Search for the cell housing the specified text and yield its (x, y) center coordinate. 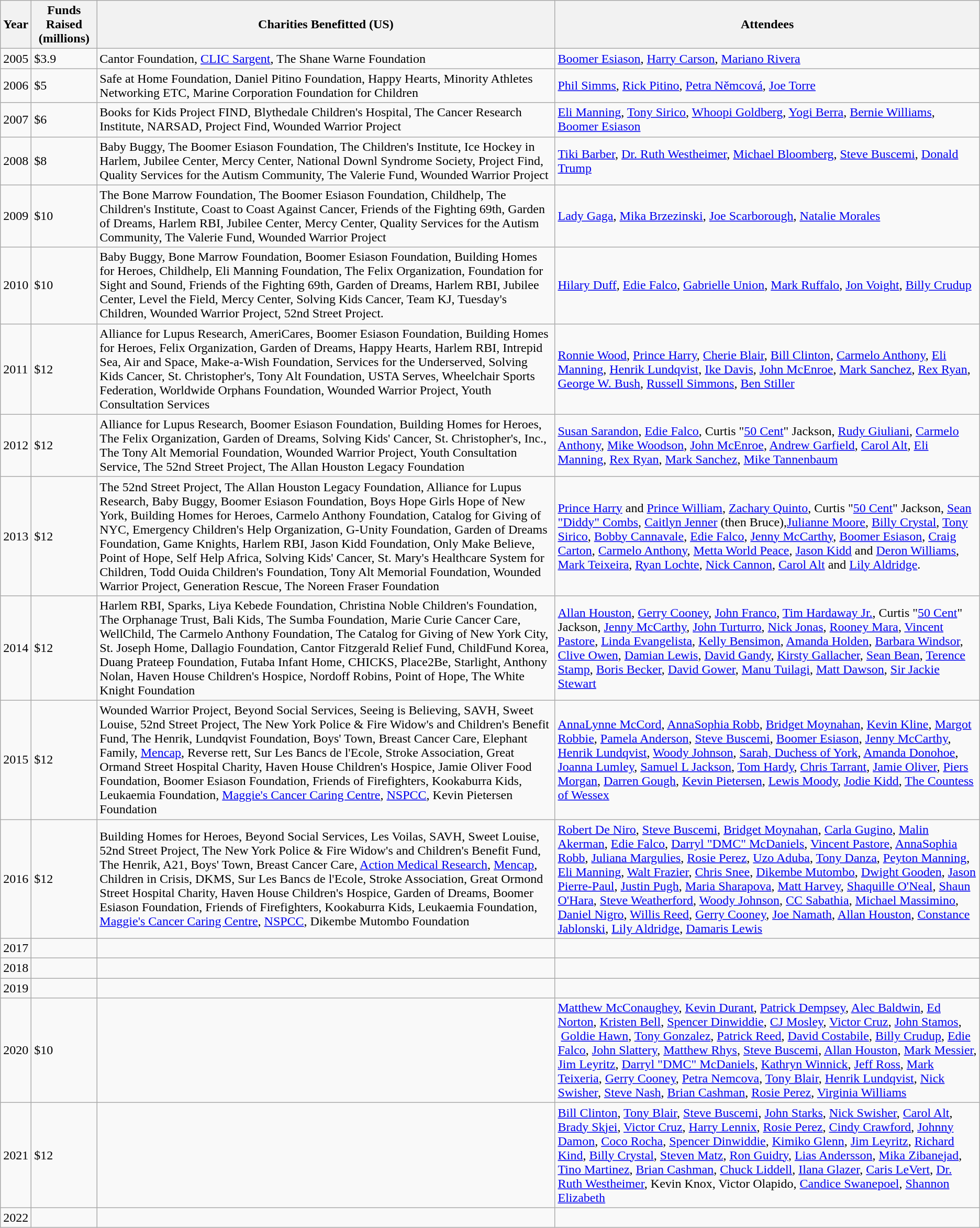
2019 (16, 988)
2012 (16, 445)
2016 (16, 879)
2007 (16, 119)
$3.9 (64, 59)
$5 (64, 86)
2009 (16, 216)
$6 (64, 119)
2013 (16, 536)
Phil Simms, Rick Pitino, Petra Němcová, Joe Torre (767, 86)
2005 (16, 59)
Charities Benefitted (US) (326, 25)
Hilary Duff, Edie Falco, Gabrielle Union, Mark Ruffalo, Jon Voight, Billy Crudup (767, 285)
Boomer Esiason, Harry Carson, Mariano Rivera (767, 59)
2017 (16, 948)
2010 (16, 285)
Lady Gaga, Mika Brzezinski, Joe Scarborough, Natalie Morales (767, 216)
2022 (16, 1218)
Eli Manning, Tony Sirico, Whoopi Goldberg, Yogi Berra, Bernie Williams, Boomer Esiason (767, 119)
Books for Kids Project FIND, Blythedale Children's Hospital, The Cancer Research Institute, NARSAD, Project Find, Wounded Warrior Project (326, 119)
2008 (16, 161)
2014 (16, 648)
Attendees (767, 25)
Cantor Foundation, CLIC Sargent, The Shane Warne Foundation (326, 59)
2021 (16, 1155)
Tiki Barber, Dr. Ruth Westheimer, Michael Bloomberg, Steve Buscemi, Donald Trump (767, 161)
2011 (16, 369)
Funds Raised (millions) (64, 25)
$8 (64, 161)
2020 (16, 1050)
2006 (16, 86)
2015 (16, 759)
Safe at Home Foundation, Daniel Pitino Foundation, Happy Hearts, Minority Athletes Networking ETC, Marine Corporation Foundation for Children (326, 86)
Year (16, 25)
2018 (16, 968)
